Identify which cell holds the provided text, then report its [x, y] central coordinate. 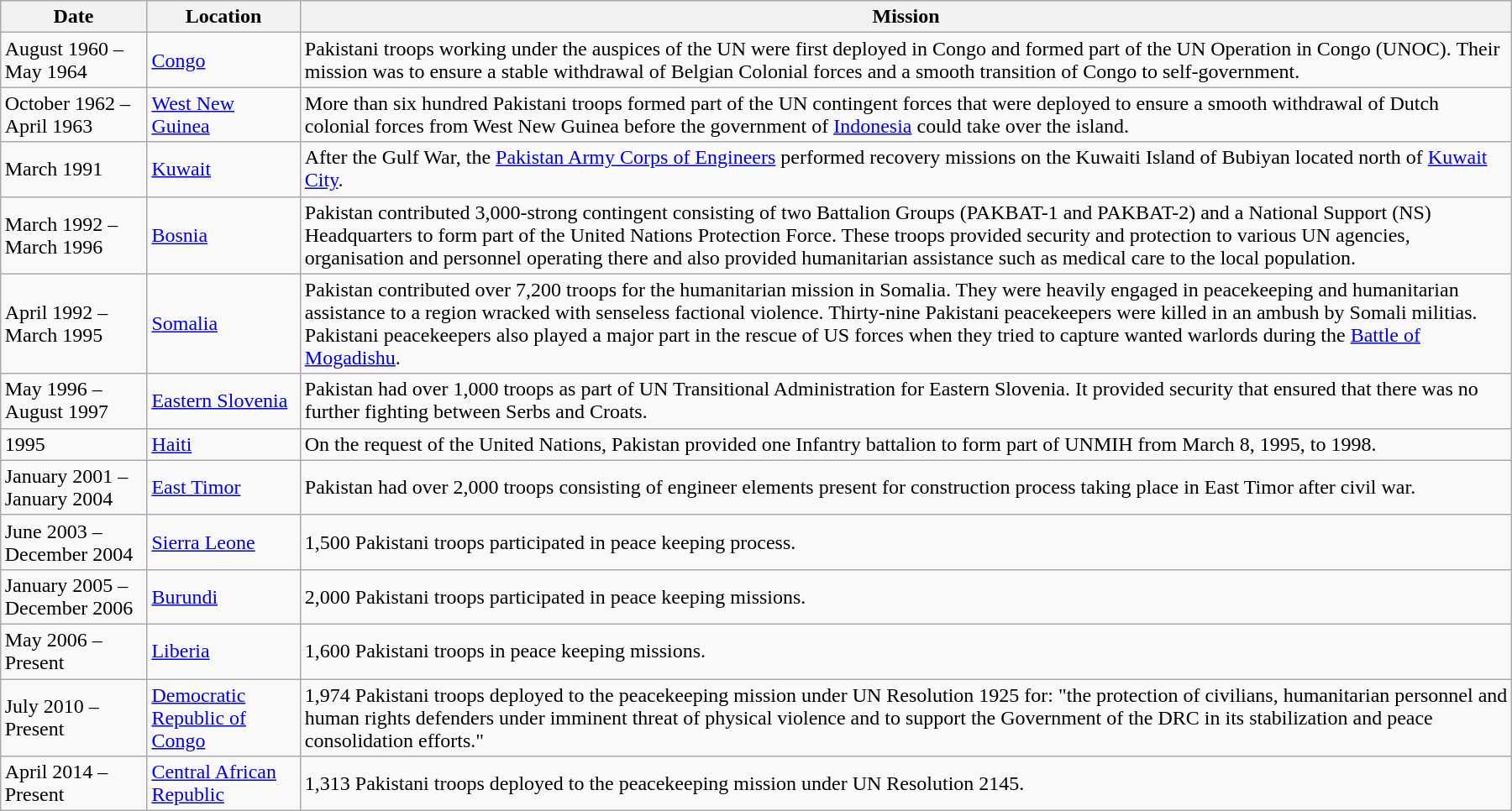
August 1960 – May 1964 [74, 60]
1,313 Pakistani troops deployed to the peacekeeping mission under UN Resolution 2145. [906, 784]
Bosnia [223, 235]
Eastern Slovenia [223, 401]
Haiti [223, 444]
Pakistan had over 2,000 troops consisting of engineer elements present for construction process taking place in East Timor after civil war. [906, 487]
January 2005 – December 2006 [74, 596]
Sierra Leone [223, 542]
May 2006 – Present [74, 651]
Somalia [223, 324]
April 1992 – March 1995 [74, 324]
June 2003 – December 2004 [74, 542]
April 2014 – Present [74, 784]
Date [74, 17]
March 1992 – March 1996 [74, 235]
January 2001 – January 2004 [74, 487]
Liberia [223, 651]
Kuwait [223, 170]
Burundi [223, 596]
Central African Republic [223, 784]
Mission [906, 17]
October 1962 – April 1963 [74, 114]
July 2010 – Present [74, 717]
On the request of the United Nations, Pakistan provided one Infantry battalion to form part of UNMIH from March 8, 1995, to 1998. [906, 444]
1995 [74, 444]
1,500 Pakistani troops participated in peace keeping process. [906, 542]
East Timor [223, 487]
Location [223, 17]
After the Gulf War, the Pakistan Army Corps of Engineers performed recovery missions on the Kuwaiti Island of Bubiyan located north of Kuwait City. [906, 170]
2,000 Pakistani troops participated in peace keeping missions. [906, 596]
Democratic Republic of Congo [223, 717]
Congo [223, 60]
March 1991 [74, 170]
West New Guinea [223, 114]
1,600 Pakistani troops in peace keeping missions. [906, 651]
May 1996 – August 1997 [74, 401]
